Find where the given text appears and provide that cell's center as [X, Y] coordinate. 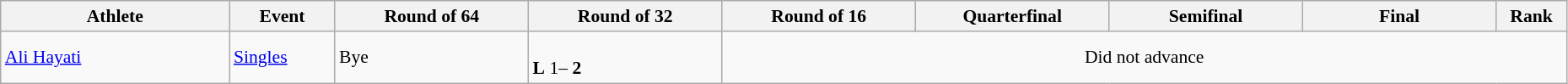
Rank [1532, 16]
Final [1398, 16]
Did not advance [1144, 58]
Round of 16 [818, 16]
Singles [282, 58]
Round of 64 [432, 16]
Semifinal [1206, 16]
Event [282, 16]
L 1– 2 [626, 58]
Round of 32 [626, 16]
Bye [432, 58]
Ali Hayati [115, 58]
Quarterfinal [1012, 16]
Athlete [115, 16]
